Find where the given text appears and provide that cell's center as [X, Y] coordinate. 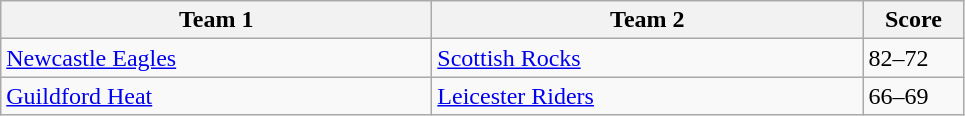
Team 2 [648, 20]
Scottish Rocks [648, 58]
82–72 [914, 58]
Newcastle Eagles [216, 58]
Score [914, 20]
Leicester Riders [648, 96]
66–69 [914, 96]
Team 1 [216, 20]
Guildford Heat [216, 96]
